Pinpoint the cell where the given text exists, returning its [X, Y] midpoint coordinate. 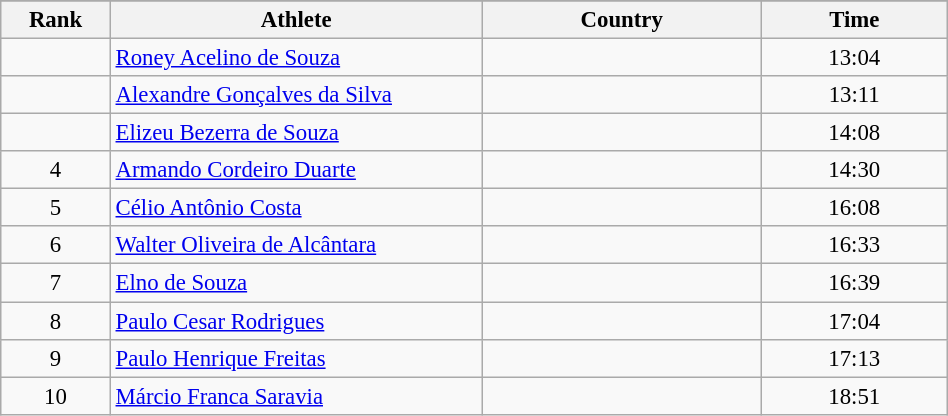
5 [56, 208]
Armando Cordeiro Duarte [296, 170]
6 [56, 245]
4 [56, 170]
16:33 [854, 245]
17:13 [854, 358]
10 [56, 396]
Country [622, 20]
13:04 [854, 58]
Márcio Franca Saravia [296, 396]
Time [854, 20]
14:08 [854, 133]
Rank [56, 20]
18:51 [854, 396]
Paulo Henrique Freitas [296, 358]
Walter Oliveira de Alcântara [296, 245]
9 [56, 358]
7 [56, 283]
Elno de Souza [296, 283]
Roney Acelino de Souza [296, 58]
Athlete [296, 20]
8 [56, 321]
14:30 [854, 170]
16:39 [854, 283]
Alexandre Gonçalves da Silva [296, 95]
13:11 [854, 95]
Paulo Cesar Rodrigues [296, 321]
Célio Antônio Costa [296, 208]
Elizeu Bezerra de Souza [296, 133]
17:04 [854, 321]
16:08 [854, 208]
